Capture the cell that displays the provided text and extract its (x, y) central coordinate. 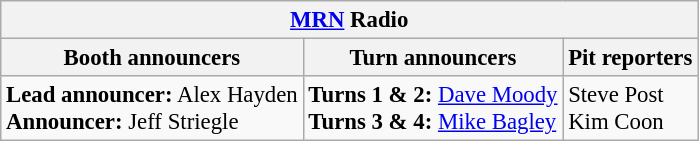
Steve PostKim Coon (630, 108)
Booth announcers (152, 58)
Turn announcers (433, 58)
Pit reporters (630, 58)
MRN Radio (350, 20)
Turns 1 & 2: Dave MoodyTurns 3 & 4: Mike Bagley (433, 108)
Lead announcer: Alex HaydenAnnouncer: Jeff Striegle (152, 108)
